For the text-containing cell, return its midpoint in [X, Y] coordinate format. 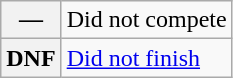
Did not finish [146, 58]
— [31, 20]
Did not compete [146, 20]
DNF [31, 58]
